Find where the given text appears and provide that cell's center as [X, Y] coordinate. 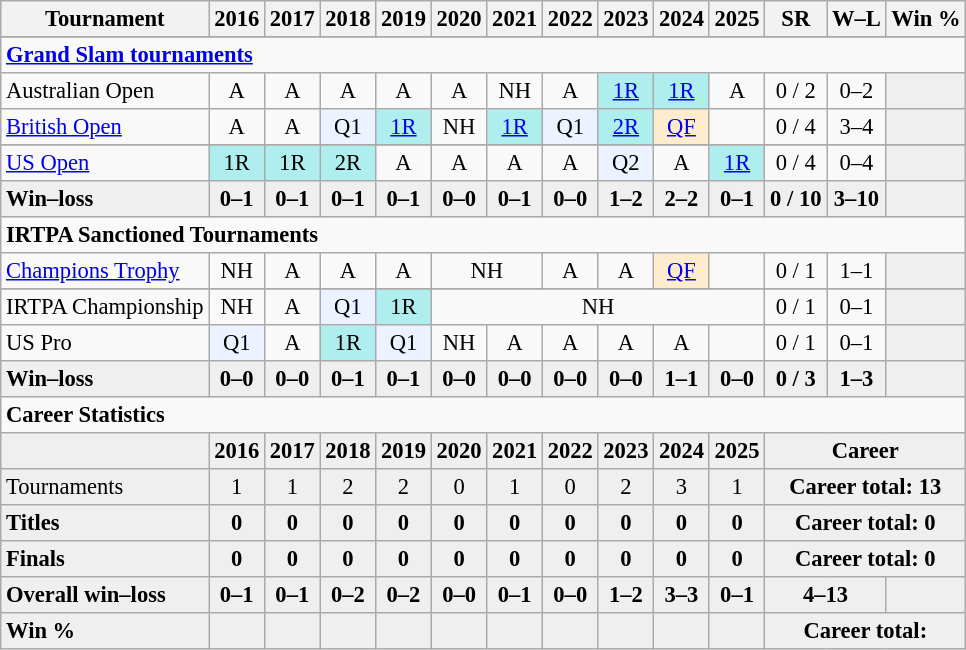
0–4 [856, 163]
Overall win–loss [105, 595]
3–10 [856, 199]
Career total: [866, 631]
US Pro [105, 343]
0 / 10 [796, 199]
Champions Trophy [105, 271]
Australian Open [105, 91]
SR [796, 19]
British Open [105, 127]
Q2 [626, 163]
Grand Slam tournaments [484, 55]
Tournament [105, 19]
Career Statistics [484, 415]
4–13 [826, 595]
1–3 [856, 379]
Tournaments [105, 487]
0 / 3 [796, 379]
3–3 [682, 595]
Career total: 13 [866, 487]
3 [682, 487]
3–4 [856, 127]
US Open [105, 163]
W–L [856, 19]
IRTPA Championship [105, 307]
Titles [105, 523]
Career [866, 451]
0 / 2 [796, 91]
Finals [105, 559]
IRTPA Sanctioned Tournaments [484, 235]
2–2 [682, 199]
